Extract the (X, Y) coordinate from the center of the cell holding the provided text.  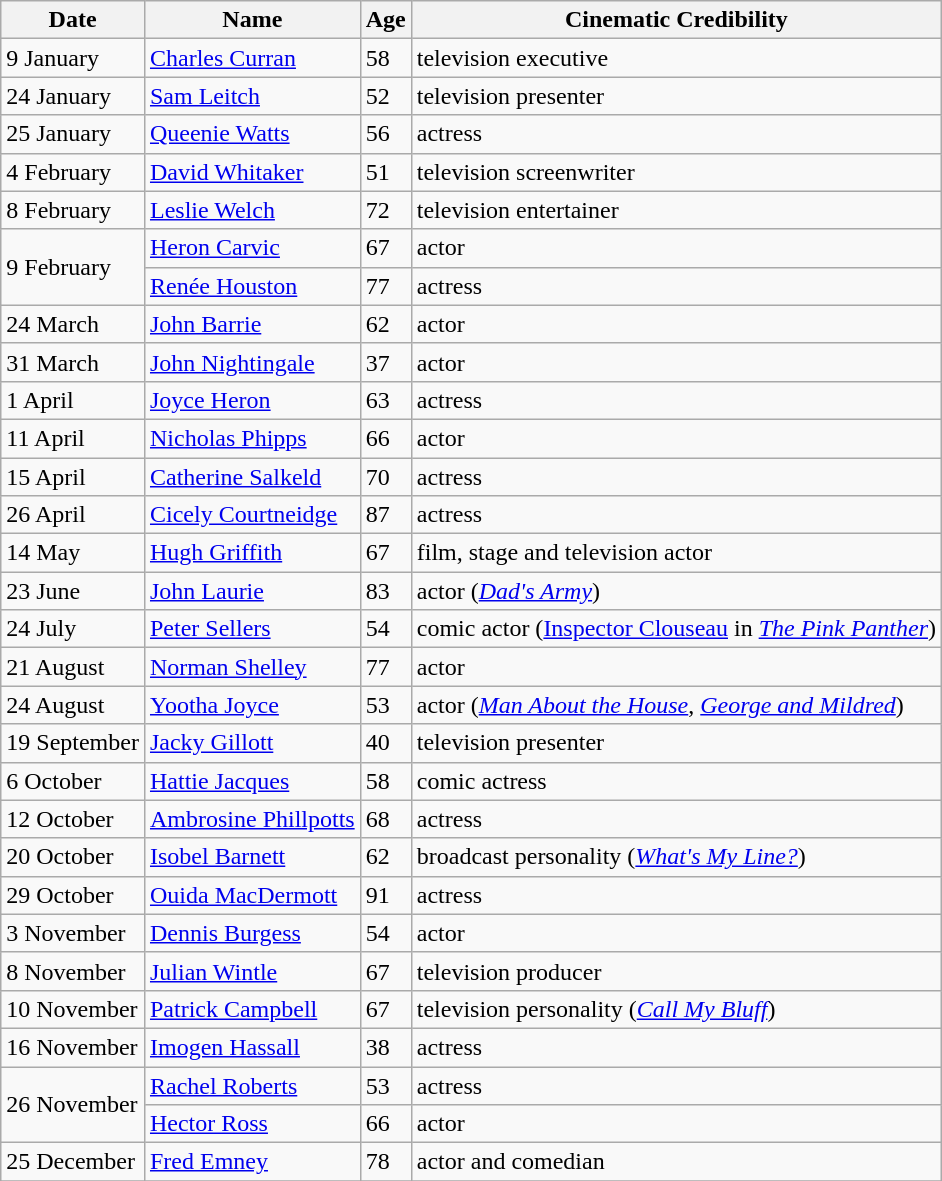
television entertainer (676, 210)
16 November (73, 1047)
78 (386, 1162)
television personality (Call My Bluff) (676, 1009)
8 November (73, 971)
29 October (73, 895)
Date (73, 20)
Hugh Griffith (252, 553)
Sam Leitch (252, 96)
24 July (73, 629)
8 February (73, 210)
Fred Emney (252, 1162)
25 December (73, 1162)
21 August (73, 667)
6 October (73, 781)
film, stage and television actor (676, 553)
Julian Wintle (252, 971)
comic actress (676, 781)
Cicely Courtneidge (252, 515)
Peter Sellers (252, 629)
Heron Carvic (252, 248)
comic actor (Inspector Clouseau in The Pink Panther) (676, 629)
9 February (73, 267)
Cinematic Credibility (676, 20)
broadcast personality (What's My Line?) (676, 857)
Ouida MacDermott (252, 895)
Nicholas Phipps (252, 438)
John Nightingale (252, 362)
10 November (73, 1009)
15 April (73, 477)
Age (386, 20)
20 October (73, 857)
52 (386, 96)
31 March (73, 362)
91 (386, 895)
Charles Curran (252, 58)
19 September (73, 743)
John Barrie (252, 324)
14 May (73, 553)
26 April (73, 515)
television producer (676, 971)
Dennis Burgess (252, 933)
24 August (73, 705)
72 (386, 210)
Hector Ross (252, 1124)
4 February (73, 172)
Rachel Roberts (252, 1085)
26 November (73, 1104)
actor (Man About the House, George and Mildred) (676, 705)
Joyce Heron (252, 400)
actor and comedian (676, 1162)
Norman Shelley (252, 667)
Imogen Hassall (252, 1047)
Jacky Gillott (252, 743)
70 (386, 477)
24 January (73, 96)
24 March (73, 324)
John Laurie (252, 591)
37 (386, 362)
Patrick Campbell (252, 1009)
12 October (73, 819)
11 April (73, 438)
87 (386, 515)
Leslie Welch (252, 210)
Catherine Salkeld (252, 477)
63 (386, 400)
56 (386, 134)
51 (386, 172)
Name (252, 20)
40 (386, 743)
83 (386, 591)
David Whitaker (252, 172)
1 April (73, 400)
actor (Dad's Army) (676, 591)
television screenwriter (676, 172)
Renée Houston (252, 286)
Ambrosine Phillpotts (252, 819)
Yootha Joyce (252, 705)
9 January (73, 58)
68 (386, 819)
23 June (73, 591)
Isobel Barnett (252, 857)
3 November (73, 933)
Queenie Watts (252, 134)
Hattie Jacques (252, 781)
television executive (676, 58)
25 January (73, 134)
38 (386, 1047)
